Return (x, y) of the center of cell containing provided text 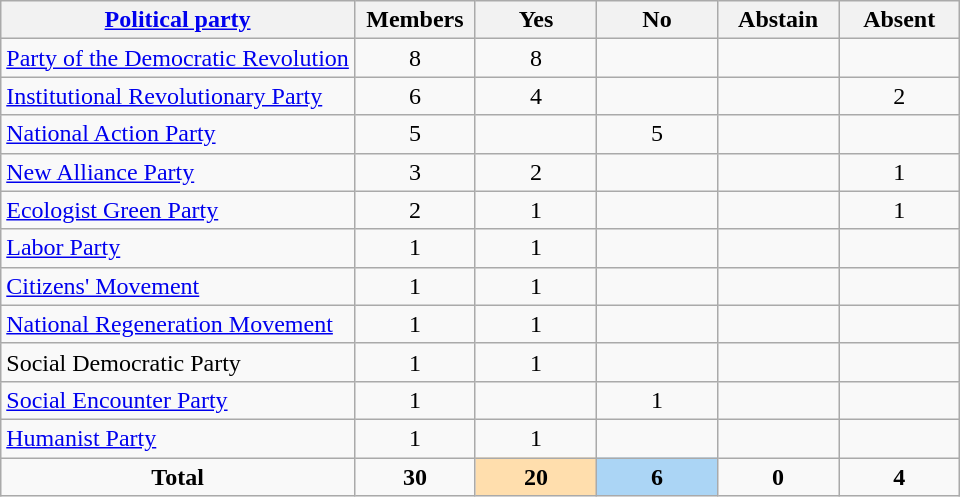
Institutional Revolutionary Party (178, 96)
0 (778, 477)
No (658, 20)
Members (414, 20)
Social Democratic Party (178, 362)
National Action Party (178, 134)
New Alliance Party (178, 172)
National Regeneration Movement (178, 324)
Labor Party (178, 248)
Ecologist Green Party (178, 210)
Citizens' Movement (178, 286)
20 (536, 477)
Party of the Democratic Revolution (178, 58)
Yes (536, 20)
3 (414, 172)
Humanist Party (178, 438)
Absent (900, 20)
30 (414, 477)
Total (178, 477)
Social Encounter Party (178, 400)
Abstain (778, 20)
Political party (178, 20)
